Provide the [X, Y] coordinate of the cell's center where the given text is located.  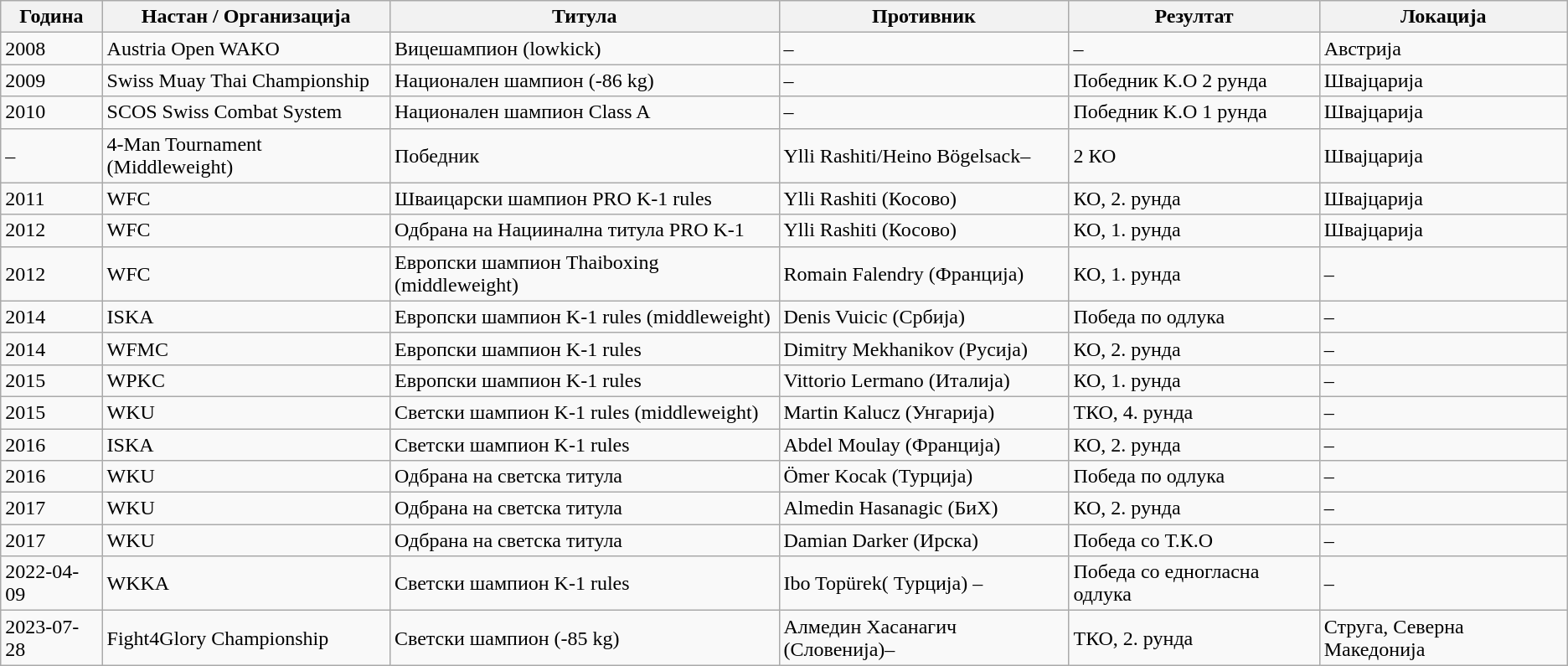
Австрија [1443, 49]
Струга, Северна Македонија [1443, 638]
Противник [924, 17]
Победник K.O 1 рунда [1194, 112]
2011 [52, 199]
Настан / Организација [246, 17]
2022-04-09 [52, 583]
Fight4Glory Championship [246, 638]
Одбрана на Нациинална титула PRO K-1 [585, 230]
2 КО [1194, 156]
Vittorio Lermano (Италија) [924, 380]
2010 [52, 112]
2009 [52, 80]
Ylli Rashiti/Heino Bögelsack– [924, 156]
Победник K.O 2 рунда [1194, 80]
Ibo Topürek( Турција) – [924, 583]
SCOS Swiss Combat System [246, 112]
Ömer Kocak (Турција) [924, 477]
Победа со едногласна одлука [1194, 583]
Победник [585, 156]
Локација [1443, 17]
Dimitry Mekhanikov (Русија) [924, 348]
Denis Vuicic (Србија) [924, 317]
4-Man Tournament (Middleweight) [246, 156]
Шваицарски шампион PRO K-1 rules [585, 199]
Romain Falendry (Франција) [924, 273]
Година [52, 17]
Алмедин Хасанагич (Словенија)– [924, 638]
Национален шампион (-86 kg) [585, 80]
Резултат [1194, 17]
WPKC [246, 380]
Вицешампион (lowkick) [585, 49]
Победа со Т.К.О [1194, 540]
Светски шампион (-85 kg) [585, 638]
Austria Open WAKO [246, 49]
Европски шампион Thaiboxing (middleweight) [585, 273]
Титула [585, 17]
Martin Kalucz (Унгарија) [924, 412]
2023-07-28 [52, 638]
2008 [52, 49]
Светски шампион K-1 rules (middleweight) [585, 412]
ТКО, 4. рунда [1194, 412]
Swiss Muay Thai Championship [246, 80]
WKKA [246, 583]
Европски шампион K-1 rules (middleweight) [585, 317]
ТКО, 2. рунда [1194, 638]
Almedin Hasanagic (БиХ) [924, 509]
Национален шампион Class A [585, 112]
WFMC [246, 348]
Abdel Moulay (Франција) [924, 445]
Damian Darker (Ирска) [924, 540]
